Capture the cell that displays the provided text and extract its [x, y] central coordinate. 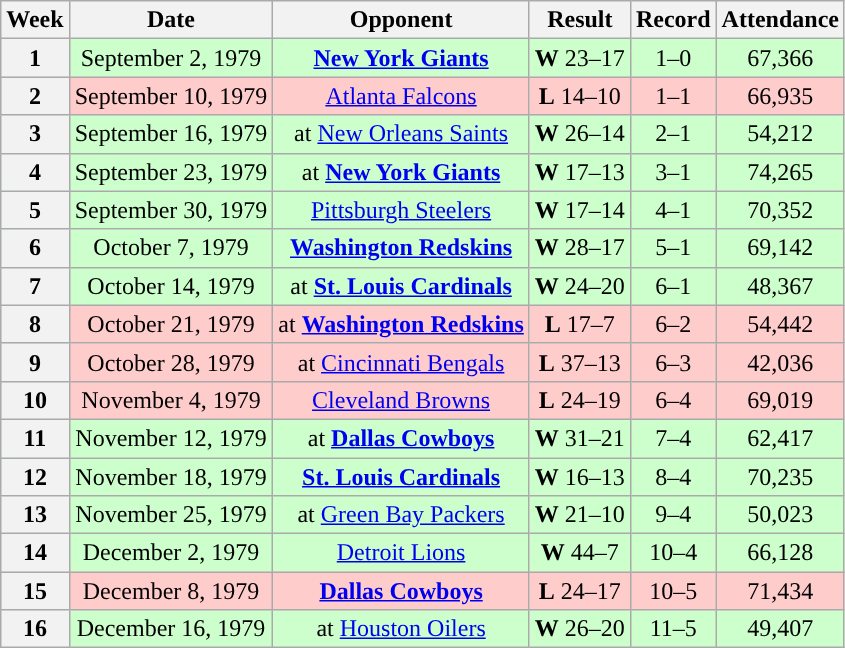
Dallas Cowboys [401, 591]
December 8, 1979 [171, 591]
December 2, 1979 [171, 553]
3–1 [673, 172]
Cleveland Browns [401, 400]
W 23–17 [580, 58]
50,023 [780, 515]
74,265 [780, 172]
W 17–14 [580, 210]
Week [35, 20]
at Green Bay Packers [401, 515]
at St. Louis Cardinals [401, 286]
69,142 [780, 248]
7 [35, 286]
L 17–7 [580, 324]
12 [35, 477]
6–1 [673, 286]
October 14, 1979 [171, 286]
54,212 [780, 134]
67,366 [780, 58]
W 24–20 [580, 286]
September 10, 1979 [171, 96]
4 [35, 172]
6–2 [673, 324]
Attendance [780, 20]
49,407 [780, 629]
66,128 [780, 553]
62,417 [780, 438]
10–5 [673, 591]
October 21, 1979 [171, 324]
L 14–10 [580, 96]
Detroit Lions [401, 553]
6–3 [673, 362]
70,235 [780, 477]
W 16–13 [580, 477]
September 16, 1979 [171, 134]
W 21–10 [580, 515]
New York Giants [401, 58]
W 26–14 [580, 134]
W 17–13 [580, 172]
3 [35, 134]
11 [35, 438]
Result [580, 20]
at New Orleans Saints [401, 134]
L 24–19 [580, 400]
11–5 [673, 629]
at Houston Oilers [401, 629]
December 16, 1979 [171, 629]
42,036 [780, 362]
L 24–17 [580, 591]
9–4 [673, 515]
13 [35, 515]
10–4 [673, 553]
2–1 [673, 134]
70,352 [780, 210]
Date [171, 20]
16 [35, 629]
Opponent [401, 20]
November 25, 1979 [171, 515]
Atlanta Falcons [401, 96]
2 [35, 96]
October 7, 1979 [171, 248]
November 18, 1979 [171, 477]
November 12, 1979 [171, 438]
8 [35, 324]
November 4, 1979 [171, 400]
1–0 [673, 58]
Record [673, 20]
St. Louis Cardinals [401, 477]
14 [35, 553]
1–1 [673, 96]
66,935 [780, 96]
6–4 [673, 400]
Washington Redskins [401, 248]
W 26–20 [580, 629]
4–1 [673, 210]
10 [35, 400]
5 [35, 210]
71,434 [780, 591]
September 23, 1979 [171, 172]
54,442 [780, 324]
5–1 [673, 248]
L 37–13 [580, 362]
15 [35, 591]
September 30, 1979 [171, 210]
W 44–7 [580, 553]
W 28–17 [580, 248]
48,367 [780, 286]
October 28, 1979 [171, 362]
9 [35, 362]
at New York Giants [401, 172]
7–4 [673, 438]
at Dallas Cowboys [401, 438]
6 [35, 248]
at Cincinnati Bengals [401, 362]
W 31–21 [580, 438]
8–4 [673, 477]
1 [35, 58]
69,019 [780, 400]
at Washington Redskins [401, 324]
Pittsburgh Steelers [401, 210]
September 2, 1979 [171, 58]
